From the cell containing the given text, extract its center point as (X, Y) coordinate. 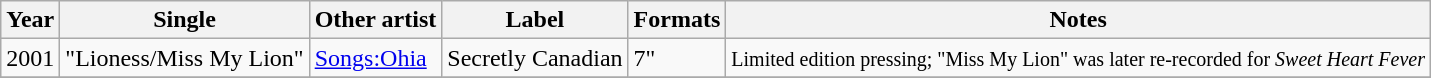
Single (184, 20)
7" (677, 58)
Songs:Ohia (376, 58)
Notes (1078, 20)
"Lioness/Miss My Lion" (184, 58)
Secretly Canadian (535, 58)
Other artist (376, 20)
Label (535, 20)
Limited edition pressing; "Miss My Lion" was later re-recorded for Sweet Heart Fever (1078, 58)
Year (30, 20)
2001 (30, 58)
Formats (677, 20)
